For the text-containing cell, return its midpoint in [X, Y] coordinate format. 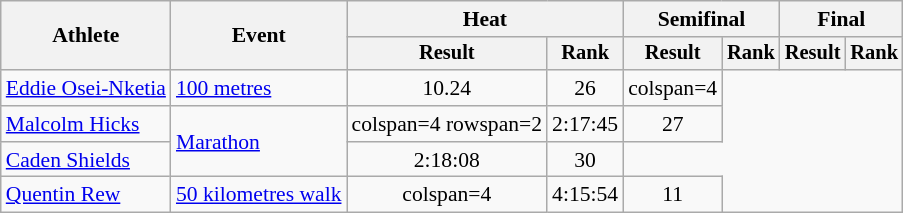
11 [672, 195]
Semifinal [702, 19]
colspan=4 rowspan=2 [448, 124]
26 [585, 88]
4:15:54 [585, 195]
Eddie Osei-Nketia [86, 88]
2:17:45 [585, 124]
Quentin Rew [86, 195]
30 [585, 160]
Athlete [86, 36]
27 [672, 124]
Caden Shields [86, 160]
Marathon [259, 142]
Heat [486, 19]
Final [842, 19]
Malcolm Hicks [86, 124]
10.24 [448, 88]
50 kilometres walk [259, 195]
2:18:08 [448, 160]
Event [259, 36]
100 metres [259, 88]
